Extract the [x, y] coordinate from the center of the cell holding the provided text.  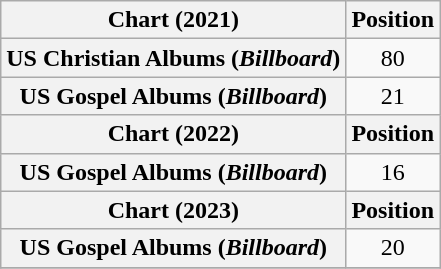
Chart (2022) [174, 134]
20 [393, 248]
80 [393, 58]
US Christian Albums (Billboard) [174, 58]
Chart (2023) [174, 210]
21 [393, 96]
16 [393, 172]
Chart (2021) [174, 20]
